Find where the given text appears and provide that cell's center as (x, y) coordinate. 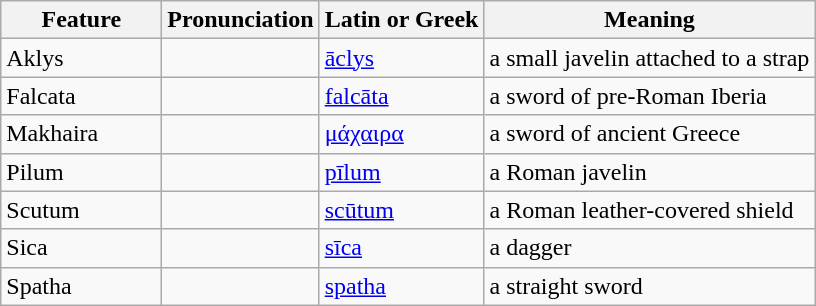
Pilum (82, 172)
Pronunciation (240, 20)
Aklys (82, 58)
a small javelin attached to a strap (650, 58)
pīlum (402, 172)
spatha (402, 286)
Scutum (82, 210)
Spatha (82, 286)
āclys (402, 58)
Feature (82, 20)
sīca (402, 248)
a sword of ancient Greece (650, 134)
a Roman leather-covered shield (650, 210)
scūtum (402, 210)
Makhaira (82, 134)
a sword of pre-Roman Iberia (650, 96)
Meaning (650, 20)
Sica (82, 248)
a dagger (650, 248)
falcāta (402, 96)
μάχαιρα (402, 134)
a Roman javelin (650, 172)
Falcata (82, 96)
a straight sword (650, 286)
Latin or Greek (402, 20)
